Scan for the cell matching the given text and deliver its (X, Y) coordinate at center. 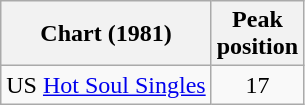
Peakposition (257, 34)
Chart (1981) (106, 34)
US Hot Soul Singles (106, 85)
17 (257, 85)
